For the text-containing cell, return its midpoint in (X, Y) coordinate format. 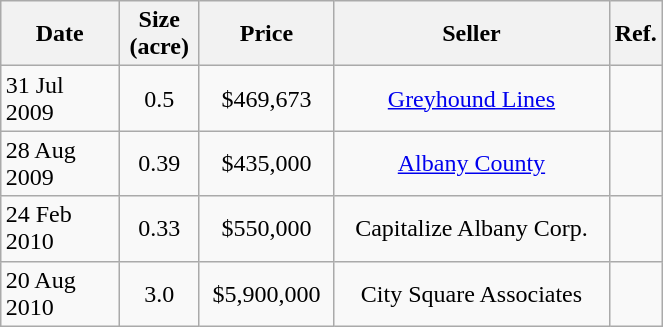
3.0 (159, 294)
Greyhound Lines (472, 98)
$550,000 (266, 228)
24 Feb 2010 (60, 228)
Ref. (636, 34)
$5,900,000 (266, 294)
0.5 (159, 98)
31 Jul 2009 (60, 98)
20 Aug 2010 (60, 294)
Date (60, 34)
City Square Associates (472, 294)
Seller (472, 34)
$469,673 (266, 98)
Size(acre) (159, 34)
Price (266, 34)
$435,000 (266, 164)
Capitalize Albany Corp. (472, 228)
28 Aug 2009 (60, 164)
0.39 (159, 164)
0.33 (159, 228)
Albany County (472, 164)
